Search for the cell housing the specified text and yield its [x, y] center coordinate. 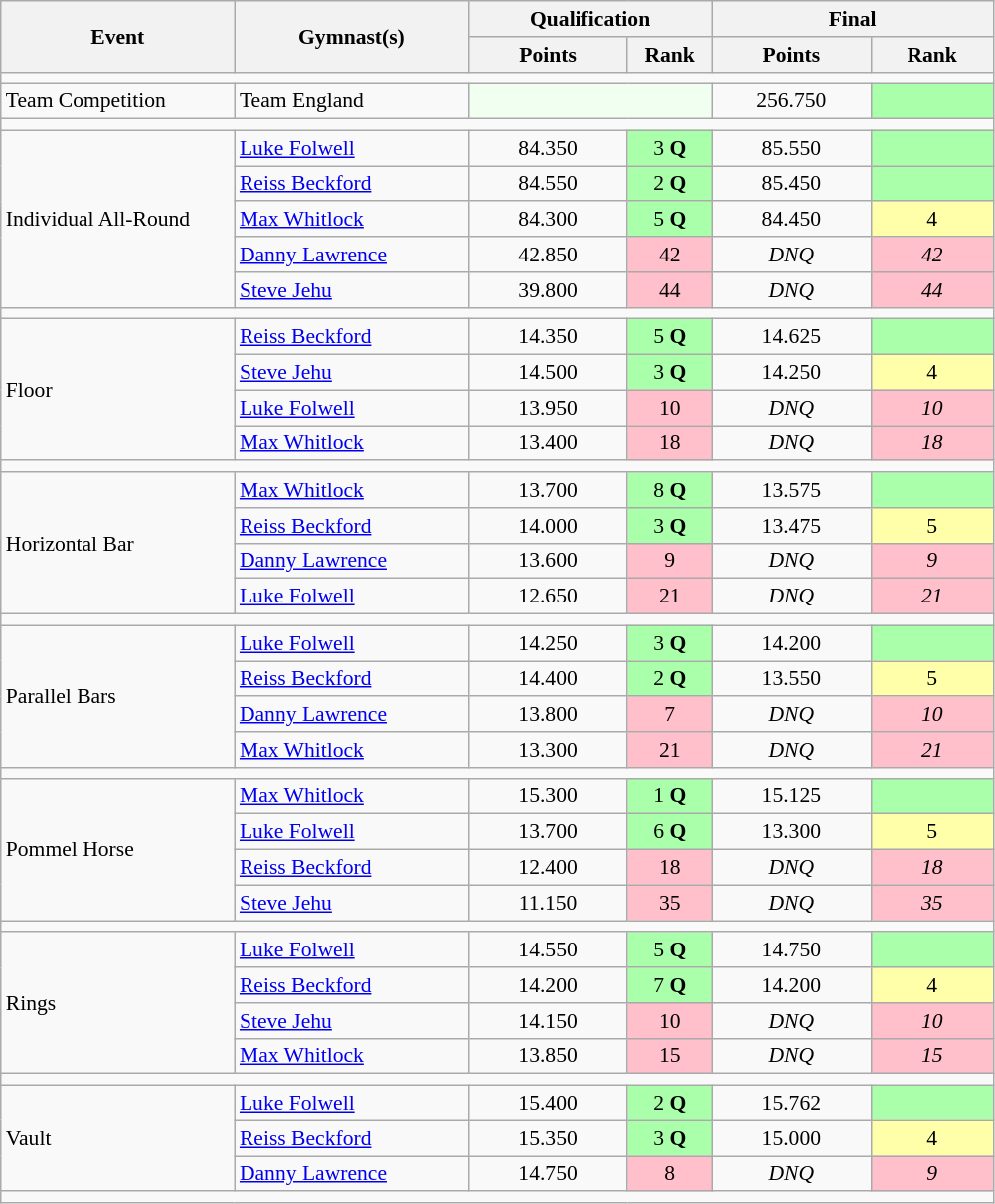
Individual All-Round [117, 219]
Team England [352, 101]
8 [670, 1174]
39.800 [548, 290]
15.000 [791, 1138]
15.762 [791, 1104]
13.400 [548, 443]
14.350 [548, 337]
42.850 [548, 255]
Floor [117, 390]
85.450 [791, 184]
13.550 [791, 679]
84.450 [791, 220]
14.500 [548, 373]
1 Q [670, 796]
Pommel Horse [117, 849]
Team Competition [117, 101]
14.550 [548, 950]
256.750 [791, 101]
84.350 [548, 148]
13.475 [791, 526]
Vault [117, 1139]
Event [117, 36]
13.850 [548, 1056]
Horizontal Bar [117, 543]
84.550 [548, 184]
15.300 [548, 796]
11.150 [548, 903]
15.125 [791, 796]
Parallel Bars [117, 696]
7 Q [670, 985]
Final [853, 19]
13.575 [791, 490]
13.950 [548, 408]
85.550 [791, 148]
12.650 [548, 597]
8 Q [670, 490]
13.600 [548, 561]
Gymnast(s) [352, 36]
15.350 [548, 1138]
14.150 [548, 1021]
Qualification [590, 19]
13.800 [548, 715]
14.000 [548, 526]
Rings [117, 1003]
12.400 [548, 868]
15.400 [548, 1104]
7 [670, 715]
6 Q [670, 832]
14.625 [791, 337]
84.300 [548, 220]
14.400 [548, 679]
